Provide the (x, y) coordinate of the cell's center where the given text is located.  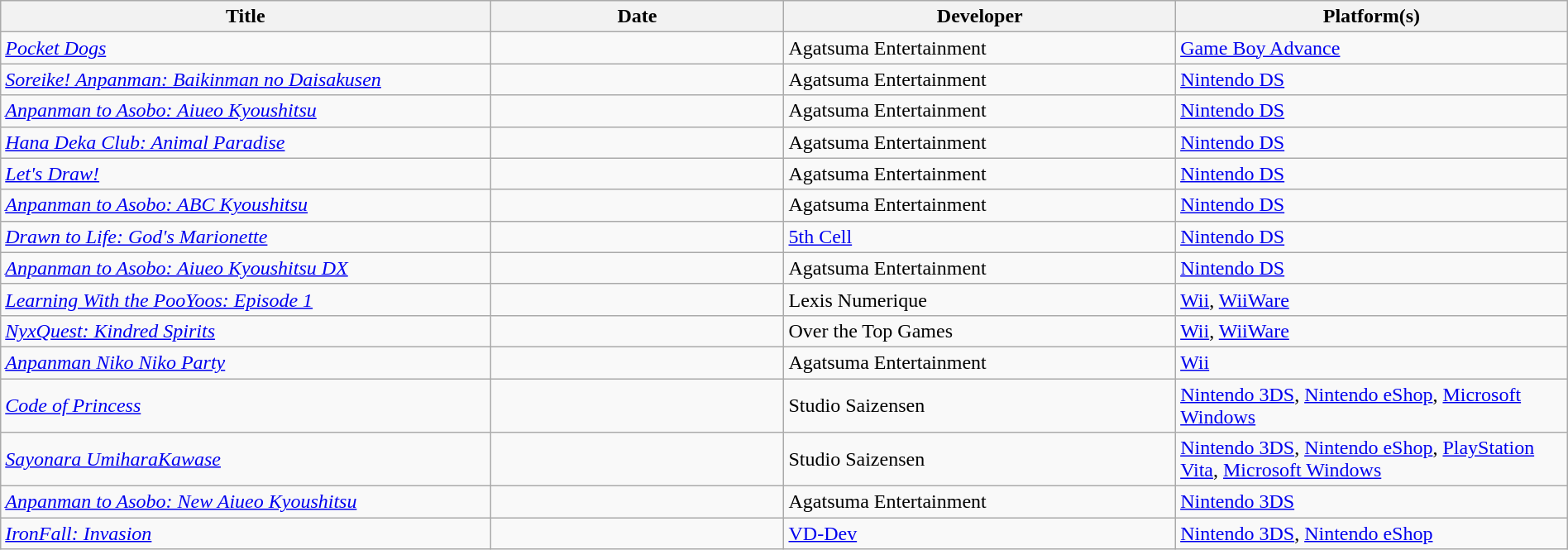
Soreike! Anpanman: Baikinman no Daisakusen (246, 79)
Anpanman to Asobo: Aiueo Kyoushitsu DX (246, 268)
Anpanman to Asobo: New Aiueo Kyoushitsu (246, 502)
Over the Top Games (980, 331)
Developer (980, 17)
NyxQuest: Kindred Spirits (246, 331)
Platform(s) (1372, 17)
Nintendo 3DS, Nintendo eShop (1372, 533)
Anpanman Niko Niko Party (246, 362)
Hana Deka Club: Animal Paradise (246, 142)
Sayonara UmiharaKawase (246, 460)
Code of Princess (246, 405)
5th Cell (980, 237)
Nintendo 3DS, Nintendo eShop, PlayStation Vita, Microsoft Windows (1372, 460)
Nintendo 3DS (1372, 502)
Pocket Dogs (246, 48)
Nintendo 3DS, Nintendo eShop, Microsoft Windows (1372, 405)
Drawn to Life: God's Marionette (246, 237)
Anpanman to Asobo: Aiueo Kyoushitsu (246, 111)
Game Boy Advance (1372, 48)
Learning With the PooYoos: Episode 1 (246, 299)
Wii (1372, 362)
Date (637, 17)
Lexis Numerique (980, 299)
IronFall: Invasion (246, 533)
VD-Dev (980, 533)
Title (246, 17)
Let's Draw! (246, 174)
Anpanman to Asobo: ABC Kyoushitsu (246, 205)
